Capture the cell that displays the provided text and extract its (X, Y) central coordinate. 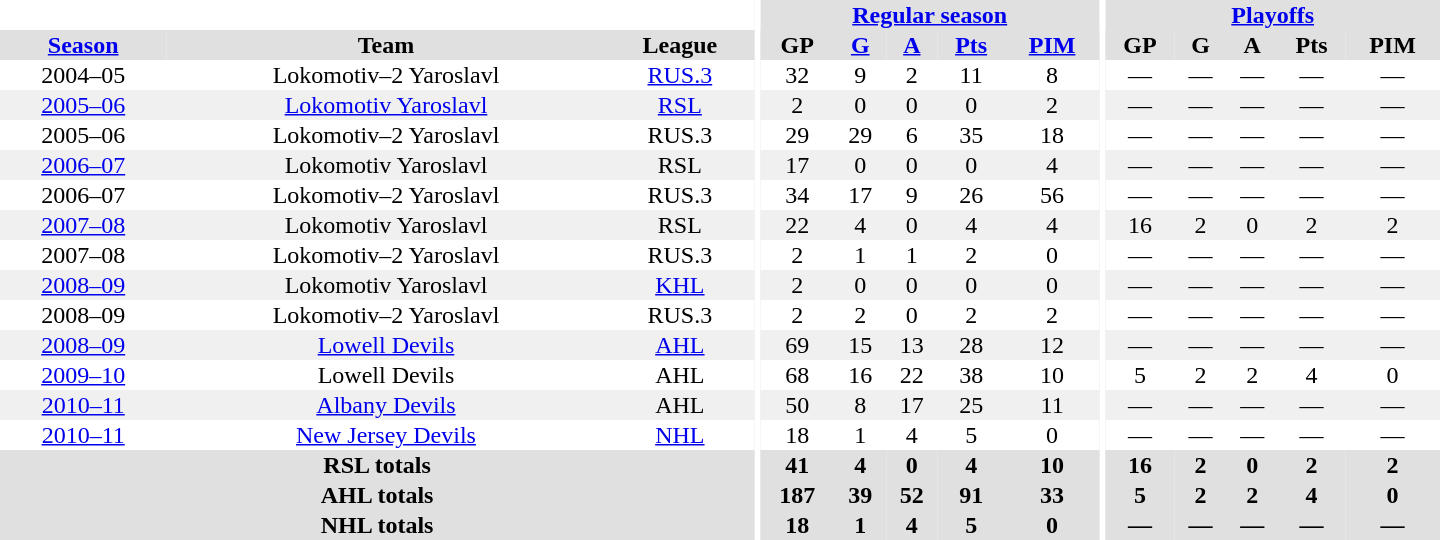
28 (972, 345)
15 (860, 345)
39 (860, 495)
Regular season (930, 15)
26 (972, 195)
KHL (680, 285)
NHL totals (377, 525)
38 (972, 375)
New Jersey Devils (386, 435)
Albany Devils (386, 405)
6 (912, 135)
2009–10 (83, 375)
68 (798, 375)
187 (798, 495)
34 (798, 195)
Season (83, 45)
91 (972, 495)
35 (972, 135)
69 (798, 345)
AHL totals (377, 495)
41 (798, 465)
13 (912, 345)
2004–05 (83, 75)
33 (1052, 495)
12 (1052, 345)
Team (386, 45)
52 (912, 495)
League (680, 45)
Playoffs (1272, 15)
RSL totals (377, 465)
NHL (680, 435)
25 (972, 405)
50 (798, 405)
32 (798, 75)
56 (1052, 195)
